Return (x, y) of the center of cell containing provided text 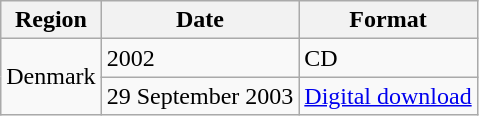
29 September 2003 (200, 96)
CD (388, 58)
Format (388, 20)
Region (51, 20)
Denmark (51, 77)
2002 (200, 58)
Digital download (388, 96)
Date (200, 20)
